Determine the [x, y] coordinate at the center of the cell enclosing the given text.  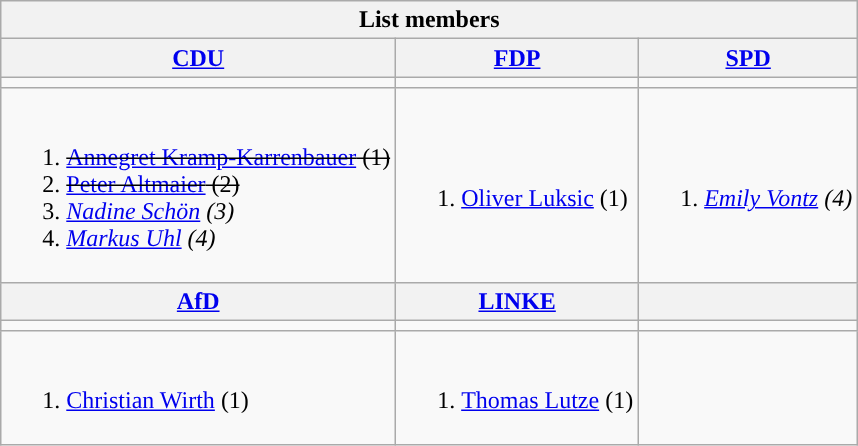
LINKE [518, 301]
FDP [518, 58]
CDU [198, 58]
Emily Vontz (4) [748, 185]
Annegret Kramp-Karrenbauer (1)Peter Altmaier (2)Nadine Schön (3)Markus Uhl (4) [198, 185]
List members [430, 20]
Thomas Lutze (1) [518, 388]
AfD [198, 301]
Christian Wirth (1) [198, 388]
Oliver Luksic (1) [518, 185]
SPD [748, 58]
